Output the (X, Y) coordinate of the center of the cell containing the given text.  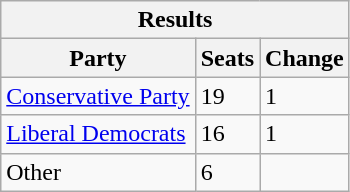
Other (98, 172)
Results (176, 20)
Party (98, 58)
6 (227, 172)
Seats (227, 58)
Change (305, 58)
Liberal Democrats (98, 134)
Conservative Party (98, 96)
16 (227, 134)
19 (227, 96)
